Return the [x, y] coordinate for the center point of the cell that contains the specified text.  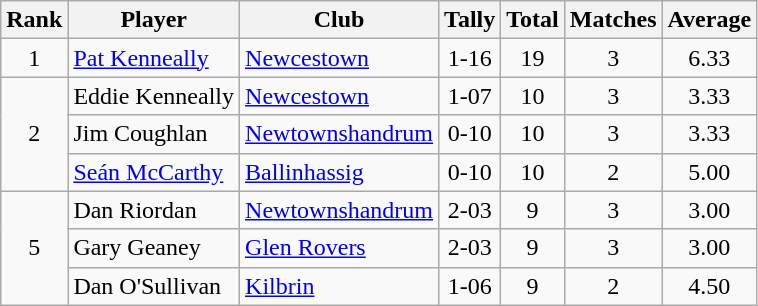
Average [710, 20]
Dan Riordan [154, 210]
Dan O'Sullivan [154, 286]
4.50 [710, 286]
Glen Rovers [340, 248]
6.33 [710, 58]
Ballinhassig [340, 172]
Pat Kenneally [154, 58]
1-07 [470, 96]
Player [154, 20]
Rank [34, 20]
5.00 [710, 172]
1-16 [470, 58]
Seán McCarthy [154, 172]
Matches [613, 20]
Jim Coughlan [154, 134]
Eddie Kenneally [154, 96]
19 [533, 58]
Total [533, 20]
1 [34, 58]
Kilbrin [340, 286]
5 [34, 248]
Club [340, 20]
Tally [470, 20]
Gary Geaney [154, 248]
1-06 [470, 286]
